Pinpoint the cell where the given text exists, returning its (x, y) midpoint coordinate. 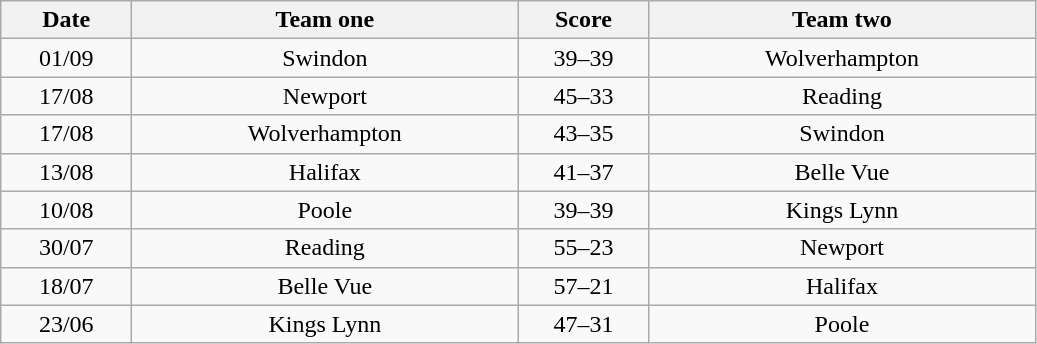
18/07 (66, 286)
Date (66, 20)
55–23 (584, 248)
01/09 (66, 58)
43–35 (584, 134)
45–33 (584, 96)
47–31 (584, 324)
Team two (842, 20)
Score (584, 20)
57–21 (584, 286)
23/06 (66, 324)
30/07 (66, 248)
41–37 (584, 172)
13/08 (66, 172)
10/08 (66, 210)
Team one (325, 20)
